Output the [x, y] coordinate of the center of the cell containing the given text.  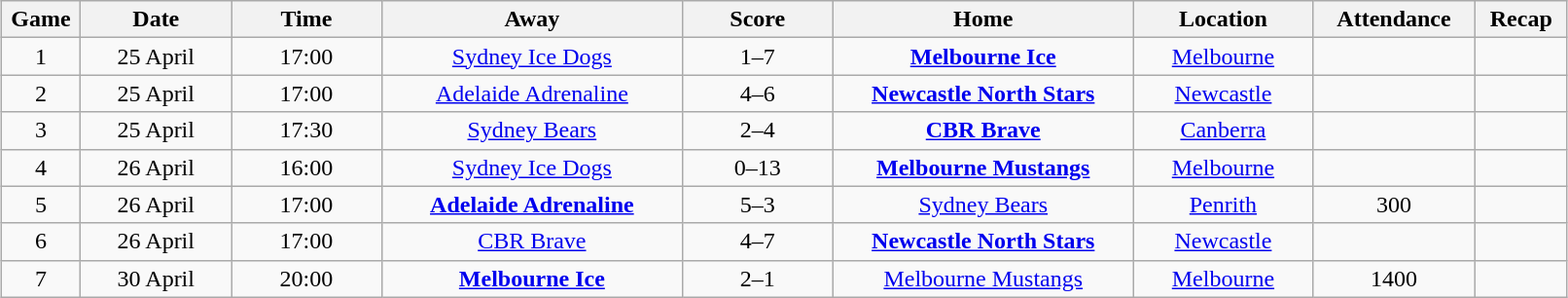
4–7 [757, 242]
4–6 [757, 93]
Date [156, 19]
1400 [1393, 279]
17:30 [307, 130]
Attendance [1393, 19]
5–3 [757, 205]
5 [41, 205]
7 [41, 279]
2 [41, 93]
30 April [156, 279]
Game [41, 19]
6 [41, 242]
1 [41, 56]
0–13 [757, 168]
300 [1393, 205]
1–7 [757, 56]
2–1 [757, 279]
3 [41, 130]
Home [982, 19]
Score [757, 19]
2–4 [757, 130]
4 [41, 168]
Canberra [1223, 130]
Penrith [1223, 205]
Away [531, 19]
Location [1223, 19]
Time [307, 19]
20:00 [307, 279]
16:00 [307, 168]
Recap [1521, 19]
